Detect which cell encompasses the target text, then output its [x, y] center coordinate. 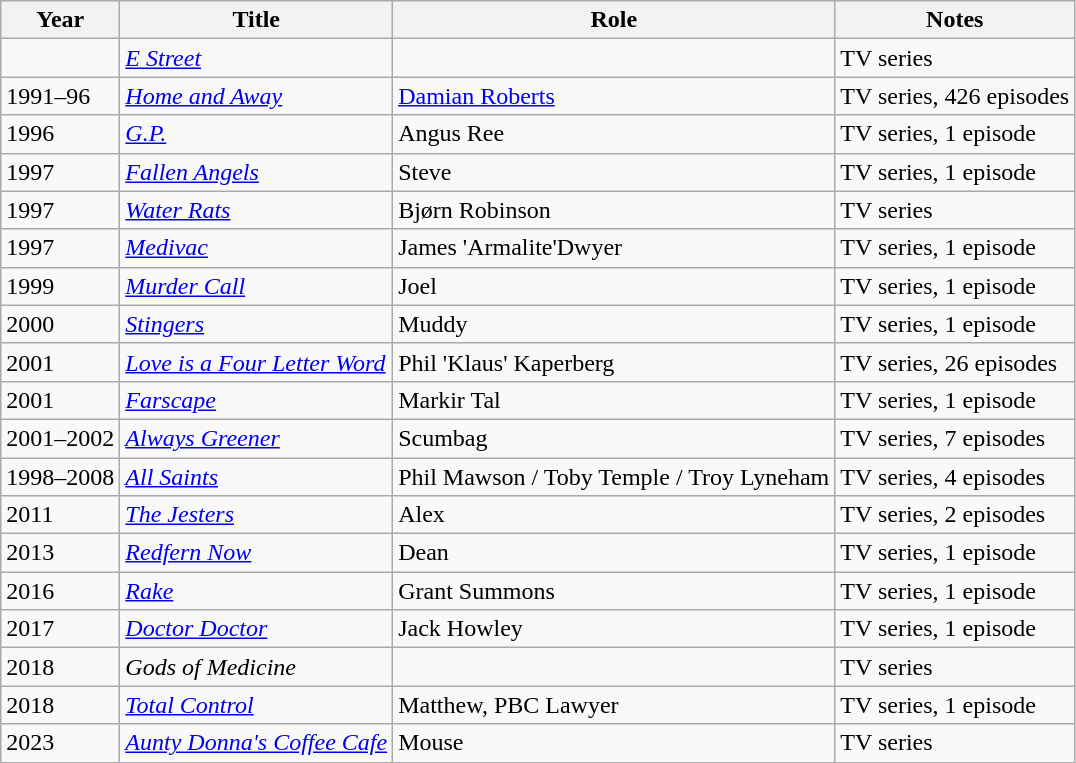
Phil 'Klaus' Kaperberg [614, 362]
Year [60, 20]
2011 [60, 515]
Notes [955, 20]
Scumbag [614, 438]
Love is a Four Letter Word [256, 362]
TV series, 426 episodes [955, 96]
James 'Armalite'Dwyer [614, 248]
Stingers [256, 324]
1998–2008 [60, 477]
TV series, 7 episodes [955, 438]
2016 [60, 591]
Dean [614, 553]
2017 [60, 629]
Doctor Doctor [256, 629]
2013 [60, 553]
Role [614, 20]
Rake [256, 591]
TV series, 26 episodes [955, 362]
Medivac [256, 248]
1991–96 [60, 96]
Joel [614, 286]
Redfern Now [256, 553]
2001–2002 [60, 438]
Gods of Medicine [256, 667]
Damian Roberts [614, 96]
2023 [60, 743]
E Street [256, 58]
1996 [60, 134]
Phil Mawson / Toby Temple / Troy Lyneham [614, 477]
G.P. [256, 134]
Home and Away [256, 96]
Angus Ree [614, 134]
Markir Tal [614, 400]
Water Rats [256, 210]
Steve [614, 172]
1999 [60, 286]
Alex [614, 515]
TV series, 4 episodes [955, 477]
Title [256, 20]
Fallen Angels [256, 172]
Farscape [256, 400]
Bjørn Robinson [614, 210]
The Jesters [256, 515]
Grant Summons [614, 591]
Murder Call [256, 286]
Total Control [256, 705]
Jack Howley [614, 629]
Aunty Donna's Coffee Cafe [256, 743]
Always Greener [256, 438]
Matthew, PBC Lawyer [614, 705]
2000 [60, 324]
Mouse [614, 743]
TV series, 2 episodes [955, 515]
All Saints [256, 477]
Muddy [614, 324]
